Find where the given text appears and provide that cell's center as (X, Y) coordinate. 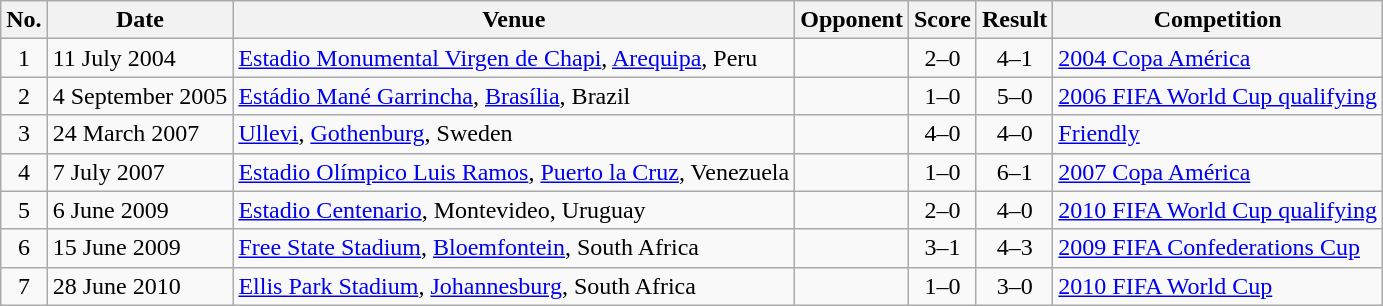
Opponent (852, 20)
4 (24, 172)
Result (1014, 20)
Estádio Mané Garrincha, Brasília, Brazil (514, 96)
2009 FIFA Confederations Cup (1218, 248)
4 September 2005 (140, 96)
7 (24, 286)
No. (24, 20)
Free State Stadium, Bloemfontein, South Africa (514, 248)
4–1 (1014, 58)
2010 FIFA World Cup qualifying (1218, 210)
15 June 2009 (140, 248)
3 (24, 134)
Estadio Monumental Virgen de Chapi, Arequipa, Peru (514, 58)
Ellis Park Stadium, Johannesburg, South Africa (514, 286)
6–1 (1014, 172)
6 (24, 248)
Date (140, 20)
Competition (1218, 20)
Ullevi, Gothenburg, Sweden (514, 134)
3–0 (1014, 286)
Score (942, 20)
Estadio Centenario, Montevideo, Uruguay (514, 210)
7 July 2007 (140, 172)
5–0 (1014, 96)
2006 FIFA World Cup qualifying (1218, 96)
6 June 2009 (140, 210)
28 June 2010 (140, 286)
2010 FIFA World Cup (1218, 286)
11 July 2004 (140, 58)
4–3 (1014, 248)
2004 Copa América (1218, 58)
24 March 2007 (140, 134)
Estadio Olímpico Luis Ramos, Puerto la Cruz, Venezuela (514, 172)
5 (24, 210)
3–1 (942, 248)
1 (24, 58)
Venue (514, 20)
2007 Copa América (1218, 172)
2 (24, 96)
Friendly (1218, 134)
